Provide the (X, Y) coordinate of the cell's center where the given text is located.  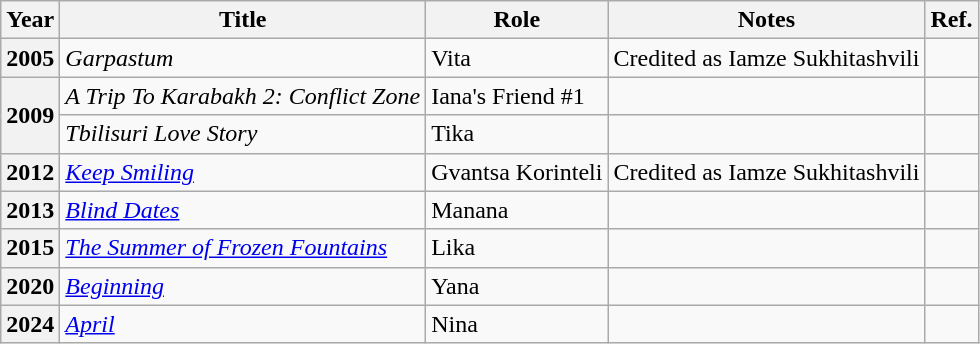
2012 (30, 172)
2015 (30, 248)
2020 (30, 286)
Role (517, 20)
Tika (517, 134)
Blind Dates (243, 210)
2024 (30, 324)
April (243, 324)
Manana (517, 210)
Vita (517, 58)
Yana (517, 286)
Garpastum (243, 58)
2005 (30, 58)
A Trip To Karabakh 2: Conflict Zone (243, 96)
Ref. (952, 20)
Year (30, 20)
Gvantsa Korinteli (517, 172)
2009 (30, 115)
Notes (766, 20)
Nina (517, 324)
Lika (517, 248)
Title (243, 20)
2013 (30, 210)
Keep Smiling (243, 172)
Beginning (243, 286)
The Summer of Frozen Fountains (243, 248)
Tbilisuri Love Story (243, 134)
Iana's Friend #1 (517, 96)
